From the cell containing the given text, extract its center point as [X, Y] coordinate. 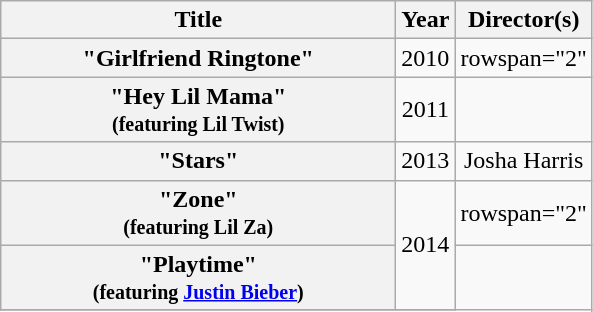
"Stars" [198, 161]
Title [198, 20]
2014 [426, 245]
Director(s) [524, 20]
2013 [426, 161]
Josha Harris [524, 161]
"Zone"(featuring Lil Za) [198, 212]
"Hey Lil Mama"(featuring Lil Twist) [198, 110]
2010 [426, 58]
"Playtime"(featuring Justin Bieber) [198, 278]
Year [426, 20]
2011 [426, 110]
"Girlfriend Ringtone" [198, 58]
